Scan for the cell matching the given text and deliver its [X, Y] coordinate at center. 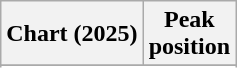
Peakposition [189, 34]
Chart (2025) [72, 34]
